From the cell containing the given text, extract its center point as [x, y] coordinate. 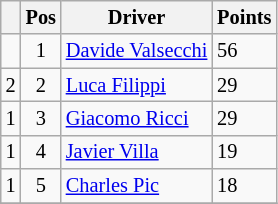
Driver [136, 17]
56 [244, 51]
Points [244, 17]
Charles Pic [136, 186]
Giacomo Ricci [136, 118]
Pos [41, 17]
5 [41, 186]
Luca Filippi [136, 85]
18 [244, 186]
4 [41, 152]
Davide Valsecchi [136, 51]
3 [41, 118]
19 [244, 152]
Javier Villa [136, 152]
